Return the (X, Y) coordinate for the center point of the cell that contains the specified text.  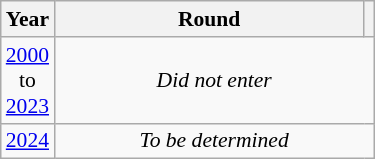
Did not enter (214, 80)
To be determined (214, 141)
Year (28, 19)
2024 (28, 141)
2000to2023 (28, 80)
Round (209, 19)
